Identify which cell holds the provided text, then report its (x, y) central coordinate. 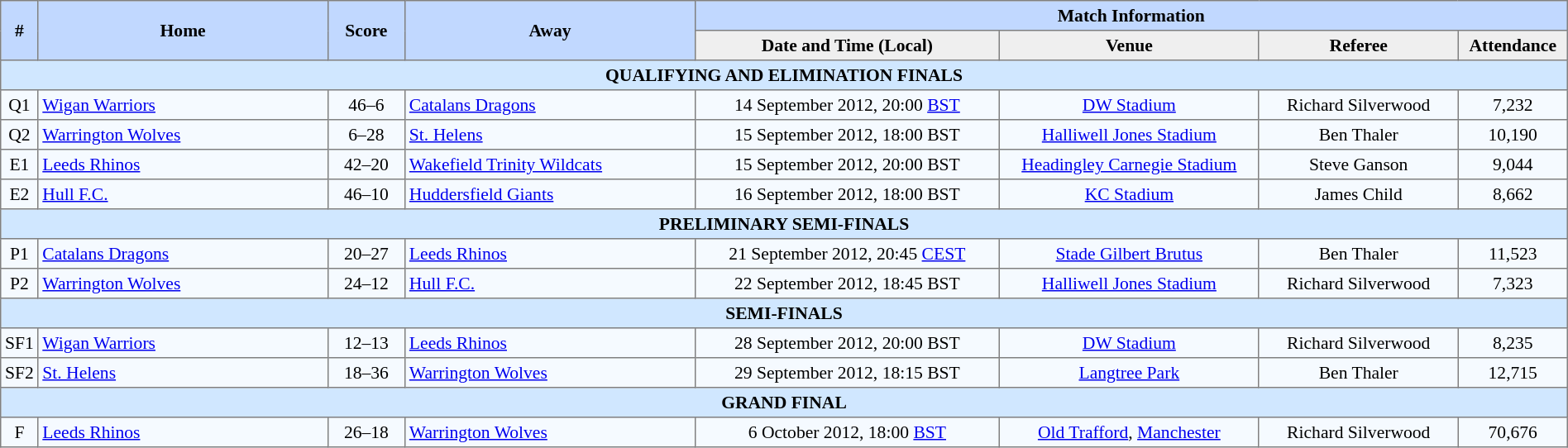
18–36 (366, 373)
Steve Ganson (1358, 164)
Old Trafford, Manchester (1129, 432)
Referee (1358, 45)
26–18 (366, 432)
Attendance (1513, 45)
E1 (20, 164)
10,190 (1513, 135)
GRAND FINAL (784, 403)
12–13 (366, 343)
14 September 2012, 20:00 BST (847, 105)
15 September 2012, 18:00 BST (847, 135)
# (20, 31)
Langtree Park (1129, 373)
15 September 2012, 20:00 BST (847, 164)
46–10 (366, 194)
22 September 2012, 18:45 BST (847, 284)
KC Stadium (1129, 194)
6–28 (366, 135)
Huddersfield Giants (551, 194)
F (20, 432)
11,523 (1513, 254)
46–6 (366, 105)
Stade Gilbert Brutus (1129, 254)
12,715 (1513, 373)
Home (183, 31)
SF1 (20, 343)
SEMI-FINALS (784, 313)
24–12 (366, 284)
Date and Time (Local) (847, 45)
70,676 (1513, 432)
SF2 (20, 373)
20–27 (366, 254)
P1 (20, 254)
16 September 2012, 18:00 BST (847, 194)
Score (366, 31)
QUALIFYING AND ELIMINATION FINALS (784, 75)
Wakefield Trinity Wildcats (551, 164)
42–20 (366, 164)
7,232 (1513, 105)
8,235 (1513, 343)
8,662 (1513, 194)
Headingley Carnegie Stadium (1129, 164)
E2 (20, 194)
Away (551, 31)
P2 (20, 284)
Match Information (1131, 16)
28 September 2012, 20:00 BST (847, 343)
6 October 2012, 18:00 BST (847, 432)
James Child (1358, 194)
7,323 (1513, 284)
29 September 2012, 18:15 BST (847, 373)
9,044 (1513, 164)
Venue (1129, 45)
21 September 2012, 20:45 CEST (847, 254)
PRELIMINARY SEMI-FINALS (784, 224)
Q1 (20, 105)
Q2 (20, 135)
